Output the [x, y] coordinate of the center of the cell containing the given text.  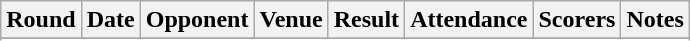
Date [110, 20]
Scorers [577, 20]
Result [366, 20]
Attendance [469, 20]
Venue [291, 20]
Round [41, 20]
Notes [655, 20]
Opponent [197, 20]
